Detect which cell encompasses the target text, then output its [X, Y] center coordinate. 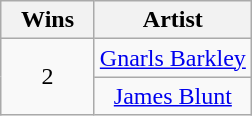
Gnarls Barkley [172, 58]
Artist [172, 20]
Wins [48, 20]
2 [48, 77]
James Blunt [172, 96]
